Scan for the cell matching the given text and deliver its [x, y] coordinate at center. 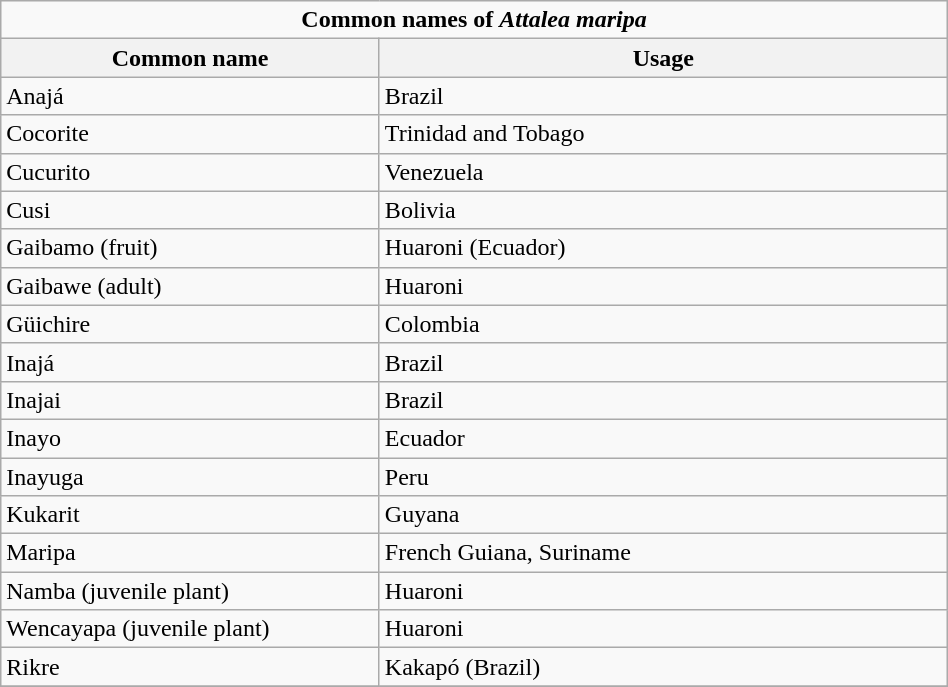
Colombia [663, 324]
Güichire [190, 324]
Cucurito [190, 172]
Inajai [190, 400]
Peru [663, 477]
French Guiana, Suriname [663, 553]
Wencayapa (juvenile plant) [190, 629]
Venezuela [663, 172]
Kukarit [190, 515]
Cocorite [190, 134]
Ecuador [663, 438]
Rikre [190, 667]
Guyana [663, 515]
Common names of Attalea maripa [474, 20]
Huaroni (Ecuador) [663, 248]
Common name [190, 58]
Cusi [190, 210]
Kakapó (Brazil) [663, 667]
Usage [663, 58]
Namba (juvenile plant) [190, 591]
Inajá [190, 362]
Gaibawe (adult) [190, 286]
Maripa [190, 553]
Trinidad and Tobago [663, 134]
Anajá [190, 96]
Inayuga [190, 477]
Inayo [190, 438]
Gaibamo (fruit) [190, 248]
Bolivia [663, 210]
